Identify which cell holds the provided text, then report its [x, y] central coordinate. 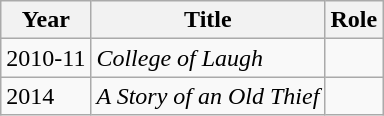
Role [354, 20]
2010-11 [46, 58]
2014 [46, 96]
Year [46, 20]
College of Laugh [208, 58]
Title [208, 20]
A Story of an Old Thief [208, 96]
